Locate the cell with the specified text and output its (X, Y) center coordinate. 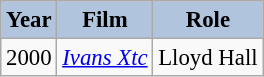
Film (105, 20)
Lloyd Hall (208, 58)
Ivans Xtc (105, 58)
Role (208, 20)
Year (29, 20)
2000 (29, 58)
